Detect which cell encompasses the target text, then output its (X, Y) center coordinate. 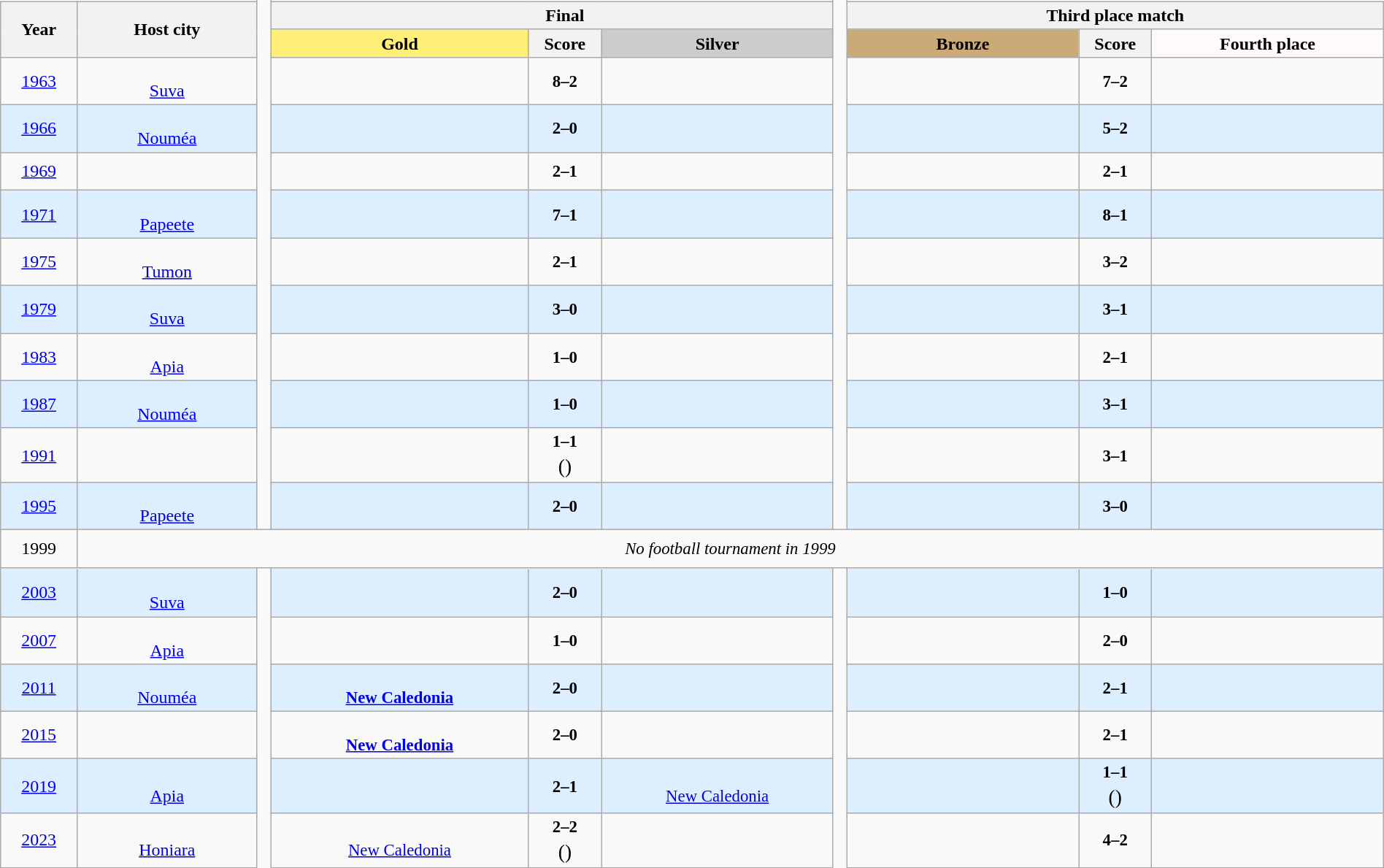
No football tournament in 1999 (731, 549)
1979 (39, 310)
8–2 (565, 82)
Final (565, 15)
2023 (39, 840)
1966 (39, 128)
1969 (39, 172)
Bronze (962, 43)
Silver (717, 43)
5–2 (1115, 128)
8–1 (1115, 215)
1975 (39, 261)
2003 (39, 593)
2011 (39, 688)
2019 (39, 786)
1999 (39, 549)
2–2() (565, 840)
7–2 (1115, 82)
Year (39, 29)
3–2 (1115, 261)
Host city (167, 29)
1983 (39, 356)
2007 (39, 641)
1987 (39, 404)
Third place match (1115, 15)
1971 (39, 215)
Fourth place (1267, 43)
Tumon (167, 261)
1963 (39, 82)
Honiara (167, 840)
4–2 (1115, 840)
Gold (400, 43)
1991 (39, 455)
7–1 (565, 215)
2015 (39, 736)
1995 (39, 507)
